Extract the (X, Y) coordinate from the center of the cell holding the provided text.  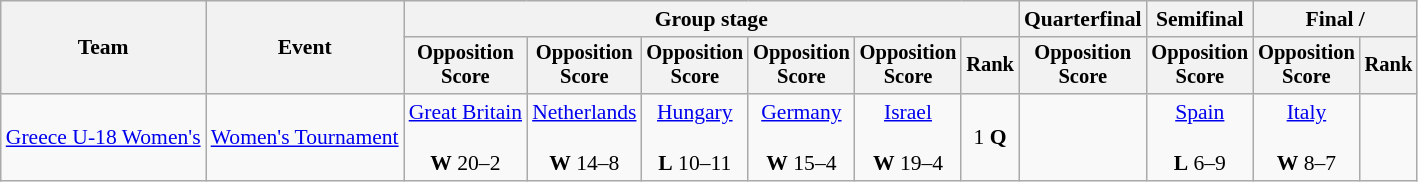
Greece U-18 Women's (104, 138)
Quarterfinal (1083, 19)
IsraelW 19–4 (908, 138)
NetherlandsW 14–8 (584, 138)
Event (305, 48)
SpainL 6–9 (1200, 138)
Team (104, 48)
Group stage (712, 19)
GermanyW 15–4 (802, 138)
HungaryL 10–11 (696, 138)
ItalyW 8–7 (1306, 138)
Great BritainW 20–2 (466, 138)
Semifinal (1200, 19)
Final / (1335, 19)
1 Q (990, 138)
Women's Tournament (305, 138)
